Capture the cell that displays the provided text and extract its [x, y] central coordinate. 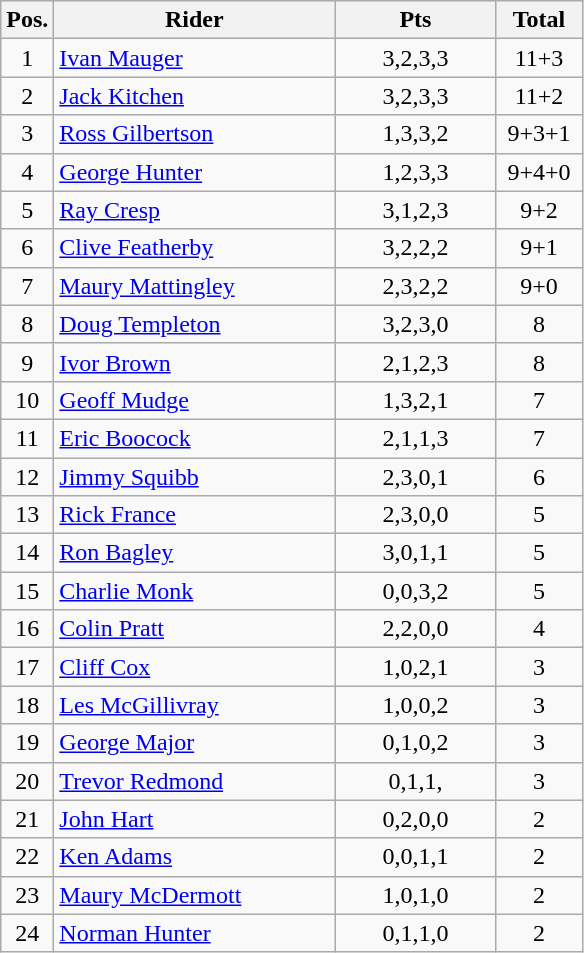
Ivor Brown [194, 362]
3,2,2,2 [416, 248]
9+0 [539, 286]
13 [28, 515]
George Hunter [194, 172]
Rider [194, 20]
9+1 [539, 248]
2,1,1,3 [416, 438]
2,3,0,1 [416, 477]
Clive Featherby [194, 248]
1,0,2,1 [416, 667]
1,2,3,3 [416, 172]
0,0,3,2 [416, 591]
2,2,0,0 [416, 629]
0,1,1,0 [416, 933]
1,3,2,1 [416, 400]
19 [28, 743]
3,2,3,0 [416, 324]
Ken Adams [194, 857]
Trevor Redmond [194, 781]
9+2 [539, 210]
2,3,0,0 [416, 515]
0,2,0,0 [416, 819]
Maury Mattingley [194, 286]
0,0,1,1 [416, 857]
Eric Boocock [194, 438]
15 [28, 591]
Rick France [194, 515]
21 [28, 819]
Cliff Cox [194, 667]
Colin Pratt [194, 629]
Ross Gilbertson [194, 134]
Total [539, 20]
Jack Kitchen [194, 96]
Ron Bagley [194, 553]
1,3,3,2 [416, 134]
0,1,1, [416, 781]
10 [28, 400]
3,1,2,3 [416, 210]
1,0,0,2 [416, 705]
24 [28, 933]
11+2 [539, 96]
1 [28, 58]
20 [28, 781]
Doug Templeton [194, 324]
Pos. [28, 20]
2,3,2,2 [416, 286]
Maury McDermott [194, 895]
9+3+1 [539, 134]
18 [28, 705]
9 [28, 362]
14 [28, 553]
17 [28, 667]
23 [28, 895]
11 [28, 438]
2,1,2,3 [416, 362]
Charlie Monk [194, 591]
Pts [416, 20]
Geoff Mudge [194, 400]
11+3 [539, 58]
Jimmy Squibb [194, 477]
Ray Cresp [194, 210]
Ivan Mauger [194, 58]
1,0,1,0 [416, 895]
John Hart [194, 819]
Les McGillivray [194, 705]
12 [28, 477]
9+4+0 [539, 172]
0,1,0,2 [416, 743]
3,0,1,1 [416, 553]
16 [28, 629]
Norman Hunter [194, 933]
George Major [194, 743]
22 [28, 857]
